From the cell containing the given text, extract its center point as [X, Y] coordinate. 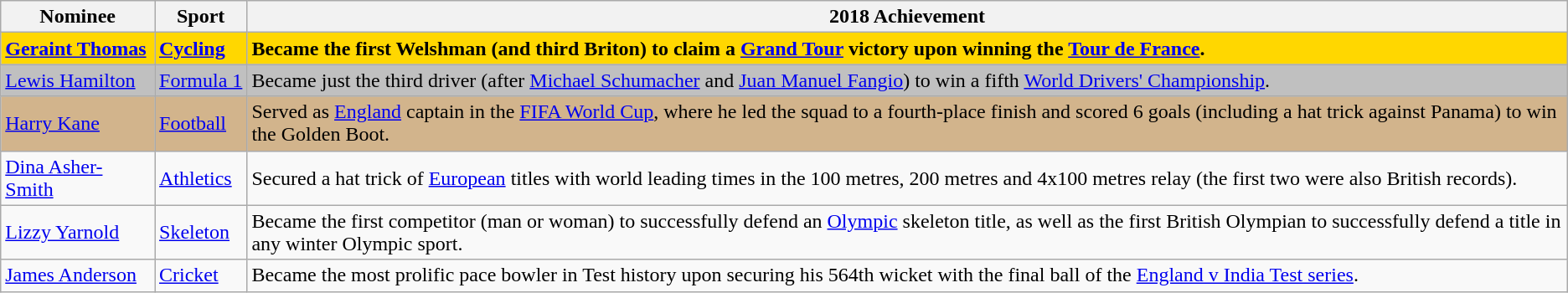
Became just the third driver (after Michael Schumacher and Juan Manuel Fangio) to win a fifth World Drivers' Championship. [907, 80]
Harry Kane [78, 124]
Geraint Thomas [78, 49]
Skeleton [200, 233]
2018 Achievement [907, 17]
Lewis Hamilton [78, 80]
Became the first Welshman (and third Briton) to claim a Grand Tour victory upon winning the Tour de France. [907, 49]
Athletics [200, 177]
Football [200, 124]
Formula 1 [200, 80]
James Anderson [78, 275]
Nominee [78, 17]
Sport [200, 17]
Became the most prolific pace bowler in Test history upon securing his 564th wicket with the final ball of the England v India Test series. [907, 275]
Cycling [200, 49]
Lizzy Yarnold [78, 233]
Dina Asher-Smith [78, 177]
Cricket [200, 275]
